Find where the given text appears and provide that cell's center as [x, y] coordinate. 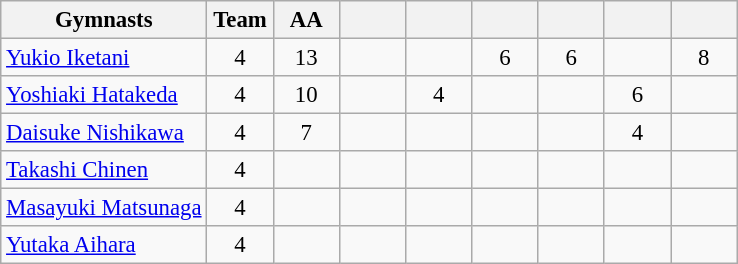
AA [306, 20]
Team [240, 20]
Takashi Chinen [104, 170]
Gymnasts [104, 20]
13 [306, 58]
10 [306, 95]
7 [306, 133]
8 [703, 58]
Masayuki Matsunaga [104, 208]
Yutaka Aihara [104, 245]
Daisuke Nishikawa [104, 133]
Yukio Iketani [104, 58]
Yoshiaki Hatakeda [104, 95]
